Scan for the cell matching the given text and deliver its (X, Y) coordinate at center. 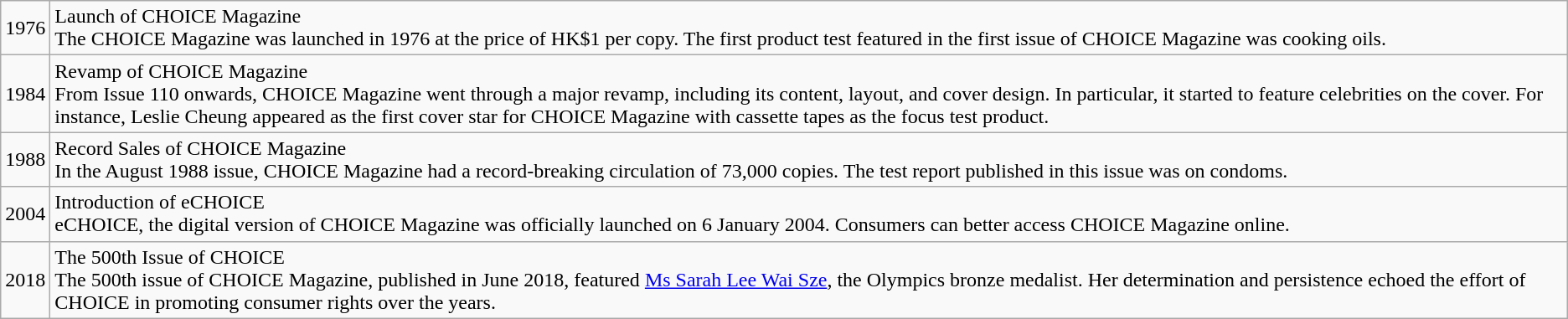
1976 (25, 28)
1988 (25, 159)
1984 (25, 94)
2004 (25, 214)
2018 (25, 280)
